Scan for the cell matching the given text and deliver its [X, Y] coordinate at center. 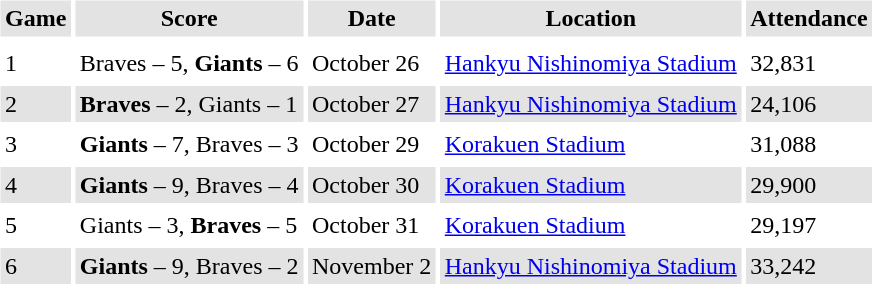
Date [371, 18]
4 [35, 185]
31,088 [809, 144]
Braves – 5, Giants – 6 [189, 64]
Braves – 2, Giants – 1 [189, 104]
6 [35, 266]
5 [35, 226]
October 31 [371, 226]
Attendance [809, 18]
24,106 [809, 104]
October 29 [371, 144]
29,900 [809, 185]
October 26 [371, 64]
Giants – 9, Braves – 2 [189, 266]
3 [35, 144]
Giants – 7, Braves – 3 [189, 144]
32,831 [809, 64]
33,242 [809, 266]
29,197 [809, 226]
November 2 [371, 266]
Score [189, 18]
October 30 [371, 185]
1 [35, 64]
Game [35, 18]
2 [35, 104]
October 27 [371, 104]
Giants – 9, Braves – 4 [189, 185]
Location [590, 18]
Giants – 3, Braves – 5 [189, 226]
